Search for the cell housing the specified text and yield its [X, Y] center coordinate. 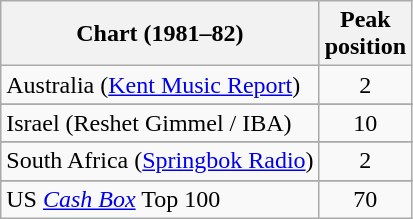
10 [365, 123]
South Africa (Springbok Radio) [160, 161]
Australia (Kent Music Report) [160, 85]
70 [365, 199]
US Cash Box Top 100 [160, 199]
Chart (1981–82) [160, 34]
Israel (Reshet Gimmel / IBA) [160, 123]
Peakposition [365, 34]
